Find where the given text appears and provide that cell's center as (x, y) coordinate. 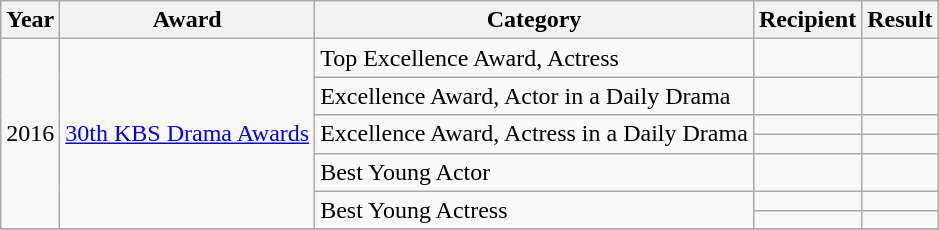
Excellence Award, Actor in a Daily Drama (534, 96)
Top Excellence Award, Actress (534, 58)
Year (30, 20)
2016 (30, 134)
30th KBS Drama Awards (188, 134)
Recipient (807, 20)
Best Young Actor (534, 172)
Award (188, 20)
Excellence Award, Actress in a Daily Drama (534, 134)
Best Young Actress (534, 210)
Result (900, 20)
Category (534, 20)
